Determine the [x, y] coordinate at the center of the cell enclosing the given text.  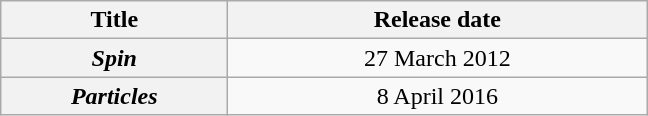
Release date [438, 20]
8 April 2016 [438, 96]
27 March 2012 [438, 58]
Particles [114, 96]
Title [114, 20]
Spin [114, 58]
